Extract the (X, Y) coordinate from the center of the cell holding the provided text.  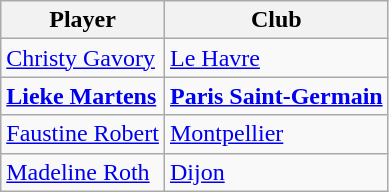
Lieke Martens (83, 96)
Le Havre (276, 58)
Christy Gavory (83, 58)
Montpellier (276, 134)
Paris Saint-Germain (276, 96)
Dijon (276, 172)
Club (276, 20)
Madeline Roth (83, 172)
Faustine Robert (83, 134)
Player (83, 20)
